Pinpoint the cell where the given text exists, returning its (x, y) midpoint coordinate. 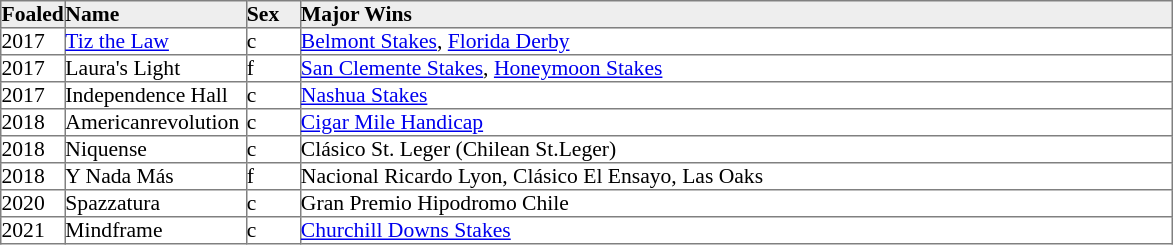
Belmont Stakes, Florida Derby (736, 42)
Mindframe (156, 230)
Foaled (33, 14)
Tiz the Law (156, 42)
Independence Hall (156, 96)
Nashua Stakes (736, 96)
Nacional Ricardo Lyon, Clásico El Ensayo, Las Oaks (736, 176)
2020 (33, 204)
Americanrevolution (156, 122)
Churchill Downs Stakes (736, 230)
Y Nada Más (156, 176)
Laura's Light (156, 68)
Cigar Mile Handicap (736, 122)
San Clemente Stakes, Honeymoon Stakes (736, 68)
Spazzatura (156, 204)
Niquense (156, 150)
Sex (273, 14)
Major Wins (736, 14)
Name (156, 14)
2021 (33, 230)
Clásico St. Leger (Chilean St.Leger) (736, 150)
Gran Premio Hipodromo Chile (736, 204)
